From the cell containing the given text, extract its center point as (x, y) coordinate. 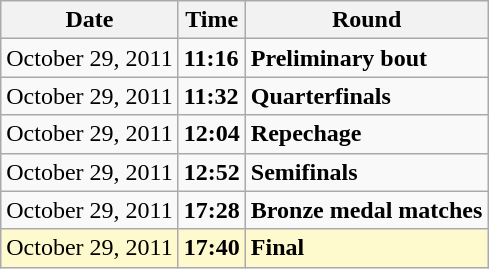
Quarterfinals (366, 96)
11:16 (212, 58)
12:04 (212, 134)
11:32 (212, 96)
Round (366, 20)
Final (366, 248)
Preliminary bout (366, 58)
Repechage (366, 134)
17:28 (212, 210)
Semifinals (366, 172)
Bronze medal matches (366, 210)
Date (90, 20)
12:52 (212, 172)
17:40 (212, 248)
Time (212, 20)
